Capture the cell that displays the provided text and extract its (X, Y) central coordinate. 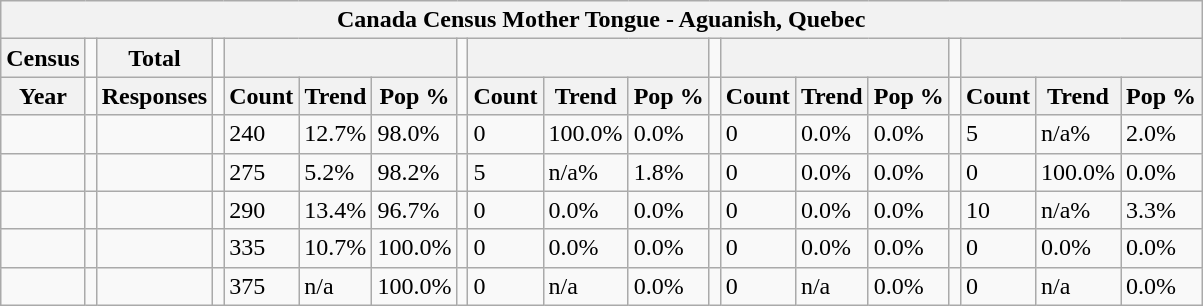
13.4% (336, 210)
10.7% (336, 248)
Year (43, 96)
375 (262, 286)
Responses (154, 96)
98.0% (414, 134)
5.2% (336, 172)
240 (262, 134)
2.0% (1160, 134)
275 (262, 172)
12.7% (336, 134)
96.7% (414, 210)
290 (262, 210)
98.2% (414, 172)
335 (262, 248)
Census (43, 58)
10 (998, 210)
3.3% (1160, 210)
1.8% (668, 172)
Total (154, 58)
Canada Census Mother Tongue - Aguanish, Quebec (602, 20)
